Extract the [X, Y] coordinate from the center of the cell holding the provided text.  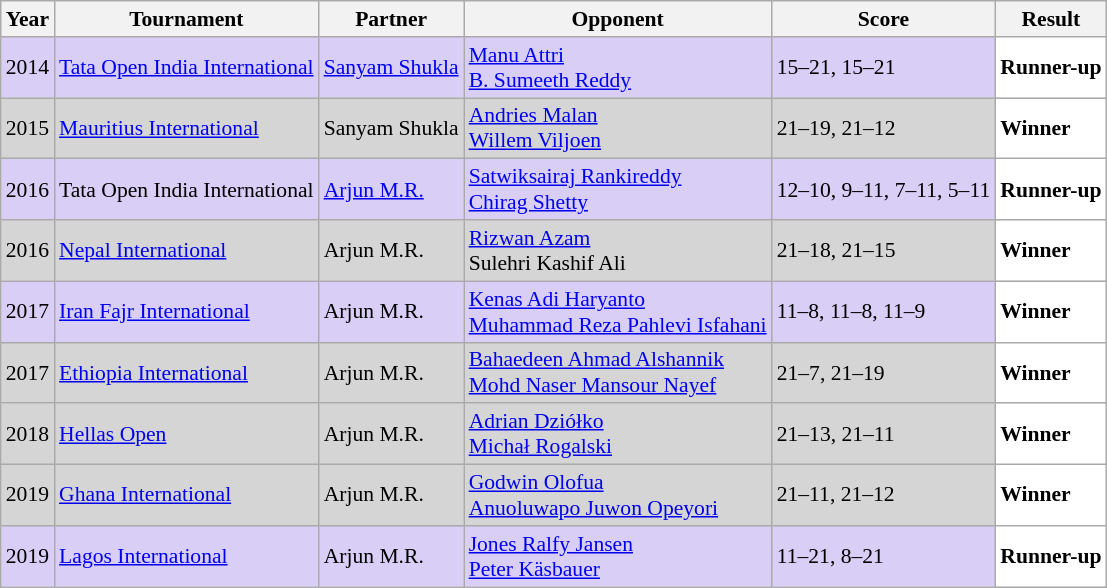
12–10, 9–11, 7–11, 5–11 [884, 190]
Partner [392, 19]
11–21, 8–21 [884, 556]
Satwiksairaj Rankireddy Chirag Shetty [618, 190]
Mauritius International [186, 128]
Score [884, 19]
Jones Ralfy Jansen Peter Käsbauer [618, 556]
Rizwan Azam Sulehri Kashif Ali [618, 250]
Nepal International [186, 250]
21–18, 21–15 [884, 250]
Bahaedeen Ahmad Alshannik Mohd Naser Mansour Nayef [618, 372]
Opponent [618, 19]
Ethiopia International [186, 372]
Hellas Open [186, 434]
Godwin Olofua Anuoluwapo Juwon Opeyori [618, 496]
21–13, 21–11 [884, 434]
Kenas Adi Haryanto Muhammad Reza Pahlevi Isfahani [618, 312]
Result [1050, 19]
21–19, 21–12 [884, 128]
Year [28, 19]
2018 [28, 434]
Iran Fajr International [186, 312]
15–21, 15–21 [884, 68]
11–8, 11–8, 11–9 [884, 312]
Adrian Dziółko Michał Rogalski [618, 434]
Andries Malan Willem Viljoen [618, 128]
2015 [28, 128]
Tournament [186, 19]
Ghana International [186, 496]
2014 [28, 68]
21–11, 21–12 [884, 496]
Lagos International [186, 556]
Manu Attri B. Sumeeth Reddy [618, 68]
21–7, 21–19 [884, 372]
